Pinpoint the cell where the given text exists, returning its (X, Y) midpoint coordinate. 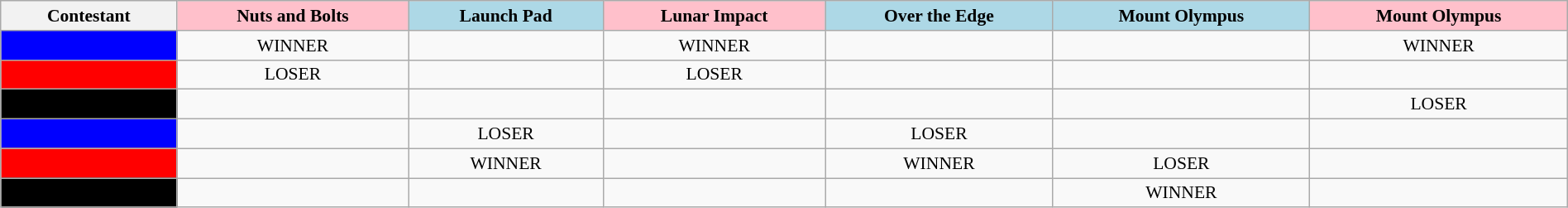
Contestant (89, 16)
Nuts and Bolts (293, 16)
Over the Edge (939, 16)
Lunar Impact (715, 16)
Launch Pad (506, 16)
